Locate the cell with the specified text and output its (x, y) center coordinate. 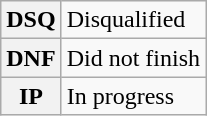
Disqualified (133, 20)
DSQ (31, 20)
In progress (133, 96)
IP (31, 96)
DNF (31, 58)
Did not finish (133, 58)
